Search for the cell housing the specified text and yield its [x, y] center coordinate. 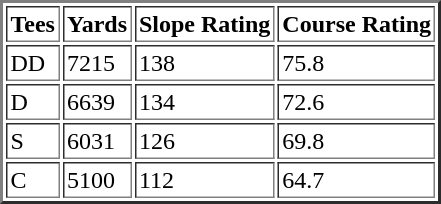
S [32, 141]
75.8 [357, 63]
112 [204, 180]
5100 [96, 180]
69.8 [357, 141]
126 [204, 141]
Yards [96, 24]
Course Rating [357, 24]
134 [204, 102]
7215 [96, 63]
Tees [32, 24]
Slope Rating [204, 24]
C [32, 180]
72.6 [357, 102]
D [32, 102]
DD [32, 63]
6031 [96, 141]
6639 [96, 102]
138 [204, 63]
64.7 [357, 180]
